Return [X, Y] of the center of cell containing provided text 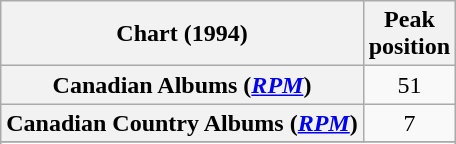
Canadian Albums (RPM) [182, 85]
Peakposition [409, 34]
7 [409, 123]
Chart (1994) [182, 34]
51 [409, 85]
Canadian Country Albums (RPM) [182, 123]
